Determine the (X, Y) coordinate at the center of the cell enclosing the given text.  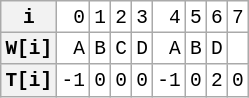
C (122, 49)
5 (196, 17)
4 (170, 17)
7 (238, 17)
i (29, 17)
T[i] (29, 80)
W[i] (29, 49)
1 (100, 17)
3 (142, 17)
6 (216, 17)
